Return [x, y] of the center of cell containing provided text 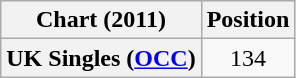
134 [248, 58]
UK Singles (OCC) [101, 58]
Position [248, 20]
Chart (2011) [101, 20]
